Identify which cell holds the provided text, then report its (X, Y) central coordinate. 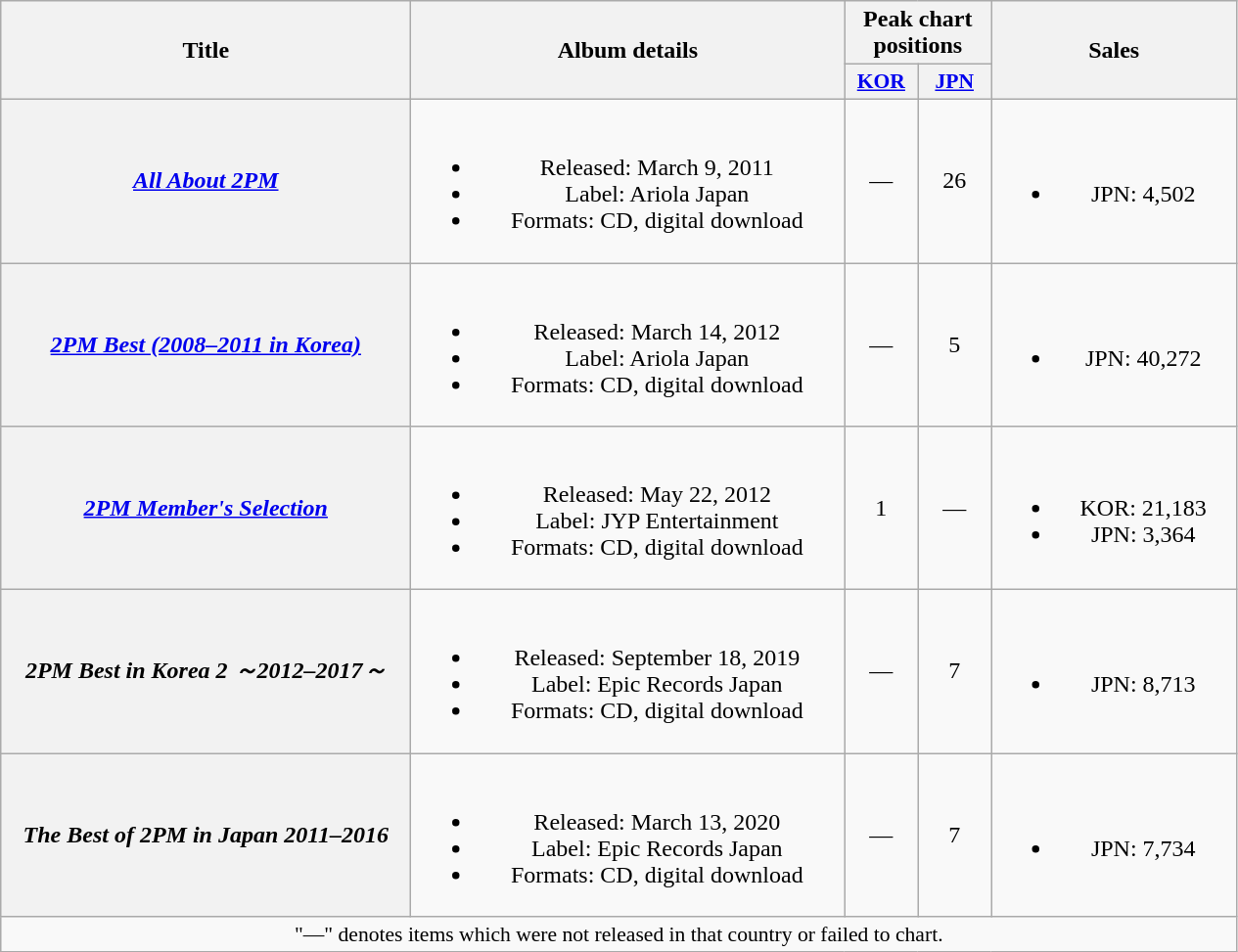
Sales (1114, 51)
2PM Member's Selection (206, 509)
JPN: 4,502 (1114, 180)
Title (206, 51)
2PM Best (2008–2011 in Korea) (206, 344)
Album details (628, 51)
5 (955, 344)
KOR (881, 82)
The Best of 2PM in Japan 2011–2016 (206, 836)
Released: March 13, 2020 Label: Epic Records JapanFormats: CD, digital download (628, 836)
2PM Best in Korea 2 ～2012–2017～ (206, 671)
"—" denotes items which were not released in that country or failed to chart. (619, 934)
1 (881, 509)
JPN (955, 82)
26 (955, 180)
All About 2PM (206, 180)
Released: March 9, 2011 Label: Ariola JapanFormats: CD, digital download (628, 180)
Peak chart positions (918, 33)
Released: March 14, 2012 Label: Ariola JapanFormats: CD, digital download (628, 344)
JPN: 8,713 (1114, 671)
Released: September 18, 2019 Label: Epic Records JapanFormats: CD, digital download (628, 671)
JPN: 7,734 (1114, 836)
KOR: 21,183JPN: 3,364 (1114, 509)
JPN: 40,272 (1114, 344)
Released: May 22, 2012 Label: JYP EntertainmentFormats: CD, digital download (628, 509)
